Search for the cell housing the specified text and yield its (X, Y) center coordinate. 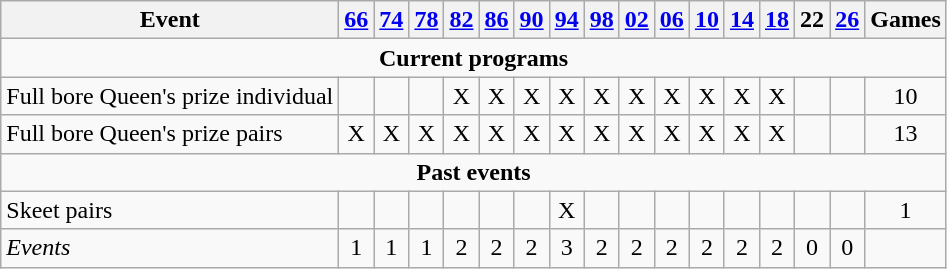
06 (672, 20)
22 (812, 20)
26 (848, 20)
86 (496, 20)
82 (462, 20)
66 (356, 20)
78 (426, 20)
98 (602, 20)
94 (566, 20)
18 (776, 20)
Games (906, 20)
90 (532, 20)
Full bore Queen's prize individual (170, 96)
14 (742, 20)
3 (566, 248)
Past events (474, 172)
74 (392, 20)
02 (636, 20)
Events (170, 248)
Full bore Queen's prize pairs (170, 134)
Current programs (474, 58)
Skeet pairs (170, 210)
Event (170, 20)
13 (906, 134)
